Return the (X, Y) coordinate for the center point of the cell that contains the specified text.  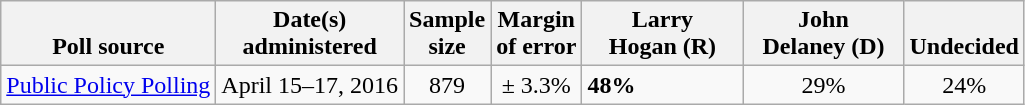
Marginof error (536, 34)
879 (448, 85)
24% (964, 85)
LarryHogan (R) (662, 34)
29% (824, 85)
Date(s)administered (310, 34)
April 15–17, 2016 (310, 85)
± 3.3% (536, 85)
Public Policy Polling (108, 85)
Poll source (108, 34)
Samplesize (448, 34)
JohnDelaney (D) (824, 34)
48% (662, 85)
Undecided (964, 34)
